Provide the [X, Y] coordinate of the cell's center where the given text is located.  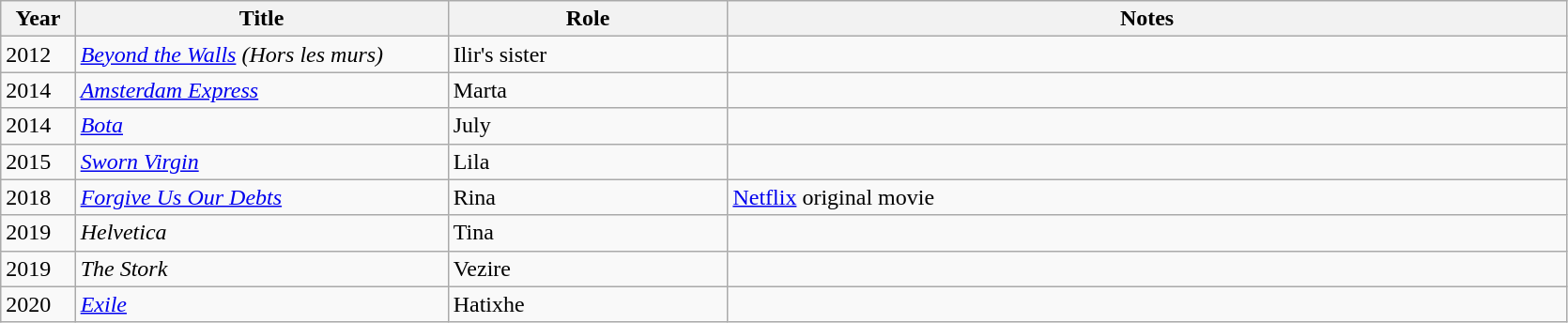
Hatixhe [588, 304]
Amsterdam Express [261, 90]
Year [38, 19]
Tina [588, 233]
Role [588, 19]
2018 [38, 197]
2012 [38, 54]
2020 [38, 304]
Netflix original movie [1147, 197]
Vezire [588, 269]
Exile [261, 304]
Title [261, 19]
July [588, 126]
Helvetica [261, 233]
Lila [588, 161]
2015 [38, 161]
Rina [588, 197]
Sworn Virgin [261, 161]
Beyond the Walls (Hors les murs) [261, 54]
Forgive Us Our Debts [261, 197]
The Stork [261, 269]
Ilir's sister [588, 54]
Marta [588, 90]
Notes [1147, 19]
Bota [261, 126]
